Search for the cell housing the specified text and yield its (x, y) center coordinate. 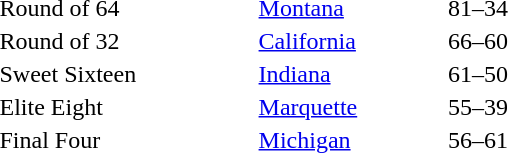
Indiana (350, 74)
Marquette (350, 107)
California (350, 41)
